Pinpoint the cell where the given text exists, returning its [x, y] midpoint coordinate. 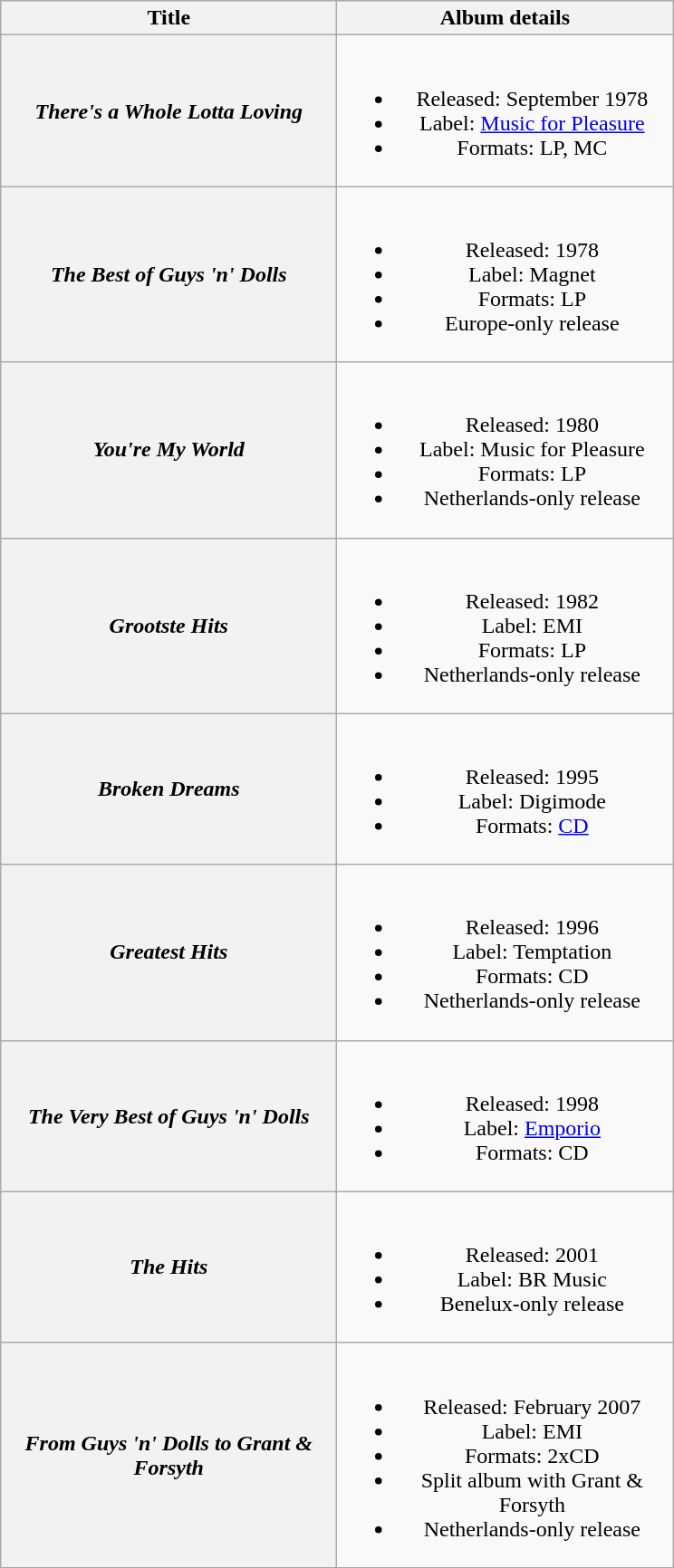
Released: 1995Label: DigimodeFormats: CD [505, 789]
Released: September 1978Label: Music for PleasureFormats: LP, MC [505, 110]
There's a Whole Lotta Loving [168, 110]
Released: 1982Label: EMIFormats: LPNetherlands-only release [505, 626]
The Hits [168, 1267]
Greatest Hits [168, 952]
The Very Best of Guys 'n' Dolls [168, 1115]
Broken Dreams [168, 789]
Title [168, 18]
Released: 1980Label: Music for PleasureFormats: LPNetherlands-only release [505, 450]
Released: 1998Label: EmporioFormats: CD [505, 1115]
Released: 2001Label: BR MusicBenelux-only release [505, 1267]
From Guys 'n' Dolls to Grant & Forsyth [168, 1455]
Grootste Hits [168, 626]
The Best of Guys 'n' Dolls [168, 274]
You're My World [168, 450]
Released: February 2007Label: EMIFormats: 2xCDSplit album with Grant & ForsythNetherlands-only release [505, 1455]
Album details [505, 18]
Released: 1996Label: TemptationFormats: CDNetherlands-only release [505, 952]
Released: 1978Label: MagnetFormats: LPEurope-only release [505, 274]
